Search for the cell housing the specified text and yield its [x, y] center coordinate. 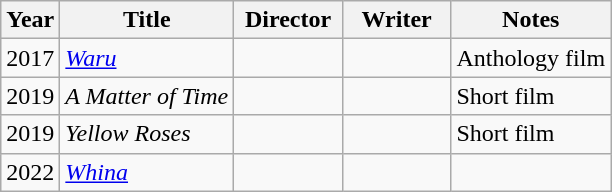
Writer [396, 20]
Year [30, 20]
Anthology film [531, 58]
Director [288, 20]
2022 [30, 172]
Notes [531, 20]
2017 [30, 58]
Waru [147, 58]
Yellow Roses [147, 134]
Whina [147, 172]
A Matter of Time [147, 96]
Title [147, 20]
